Detect which cell encompasses the target text, then output its (X, Y) center coordinate. 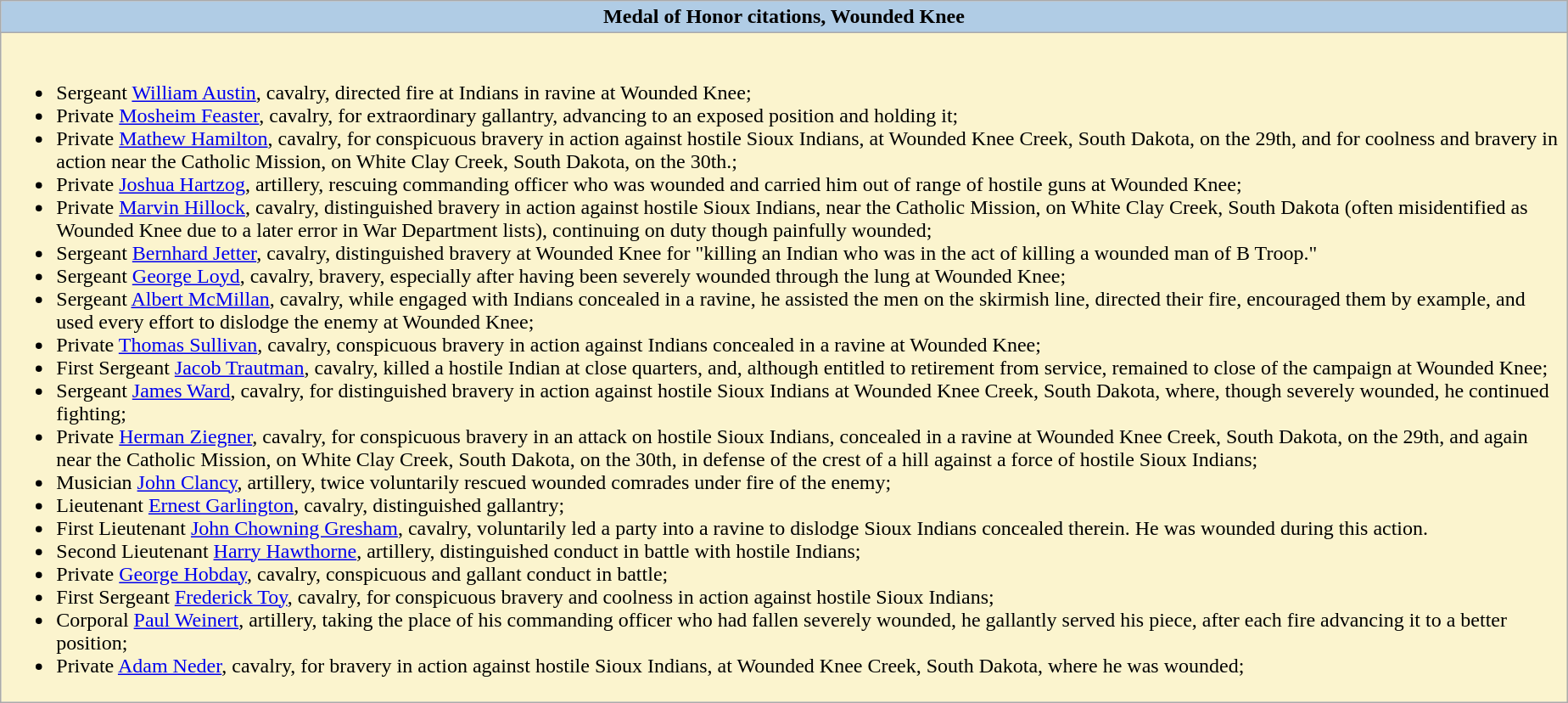
Medal of Honor citations, Wounded Knee (784, 17)
